Pinpoint the cell where the given text exists, returning its [X, Y] midpoint coordinate. 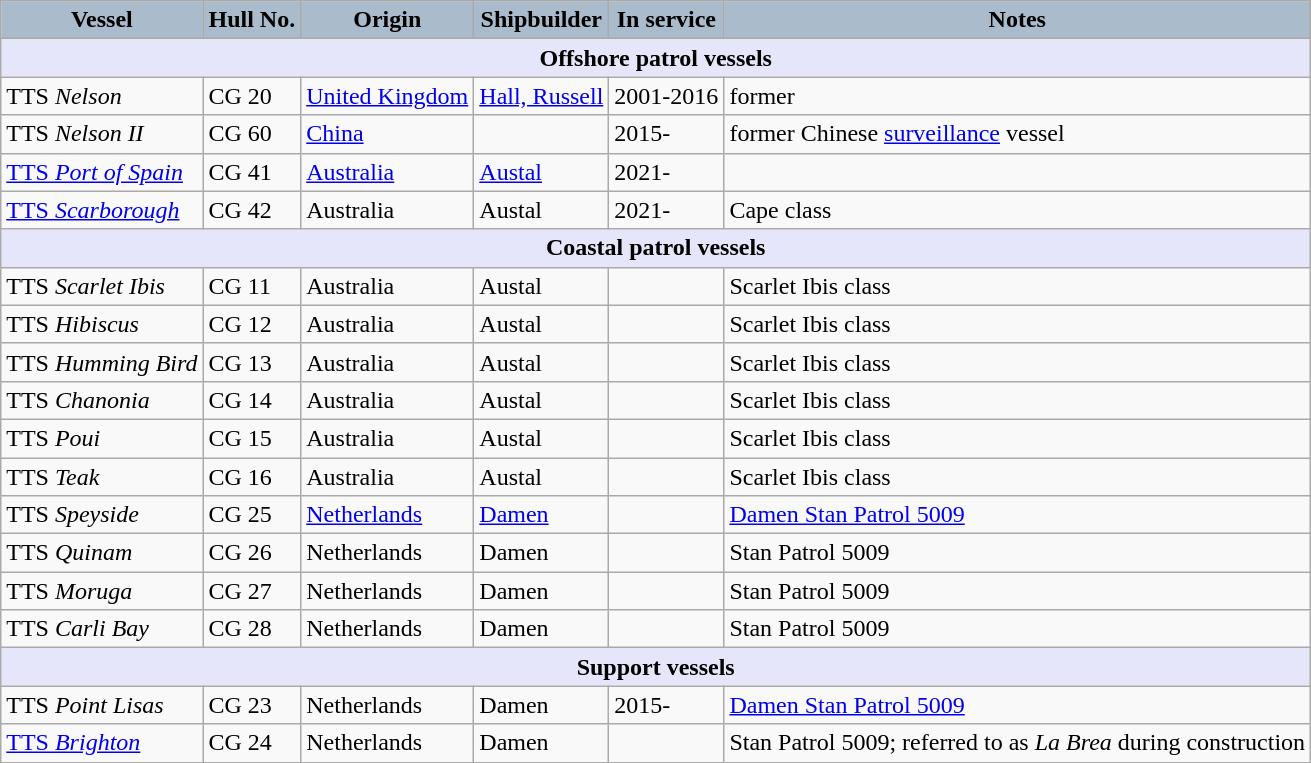
CG 26 [252, 553]
CG 15 [252, 438]
CG 23 [252, 705]
CG 11 [252, 286]
2001-2016 [666, 96]
TTS Scarlet Ibis [102, 286]
United Kingdom [388, 96]
TTS Humming Bird [102, 362]
CG 24 [252, 743]
CG 13 [252, 362]
former Chinese surveillance vessel [1018, 134]
In service [666, 20]
TTS Moruga [102, 591]
TTS Chanonia [102, 400]
Hall, Russell [542, 96]
TTS Nelson II [102, 134]
China [388, 134]
Offshore patrol vessels [656, 58]
former [1018, 96]
CG 16 [252, 477]
TTS Brighton [102, 743]
Cape class [1018, 210]
CG 42 [252, 210]
CG 12 [252, 324]
TTS Scarborough [102, 210]
TTS Quinam [102, 553]
CG 20 [252, 96]
Notes [1018, 20]
TTS Point Lisas [102, 705]
CG 28 [252, 629]
TTS Nelson [102, 96]
Origin [388, 20]
Coastal patrol vessels [656, 248]
TTS Poui [102, 438]
CG 41 [252, 172]
Stan Patrol 5009; referred to as La Brea during construction [1018, 743]
CG 25 [252, 515]
Vessel [102, 20]
TTS Hibiscus [102, 324]
Hull No. [252, 20]
Shipbuilder [542, 20]
CG 60 [252, 134]
CG 27 [252, 591]
CG 14 [252, 400]
TTS Carli Bay [102, 629]
TTS Teak [102, 477]
TTS Port of Spain [102, 172]
Support vessels [656, 667]
TTS Speyside [102, 515]
